Return [x, y] of the center of cell containing provided text 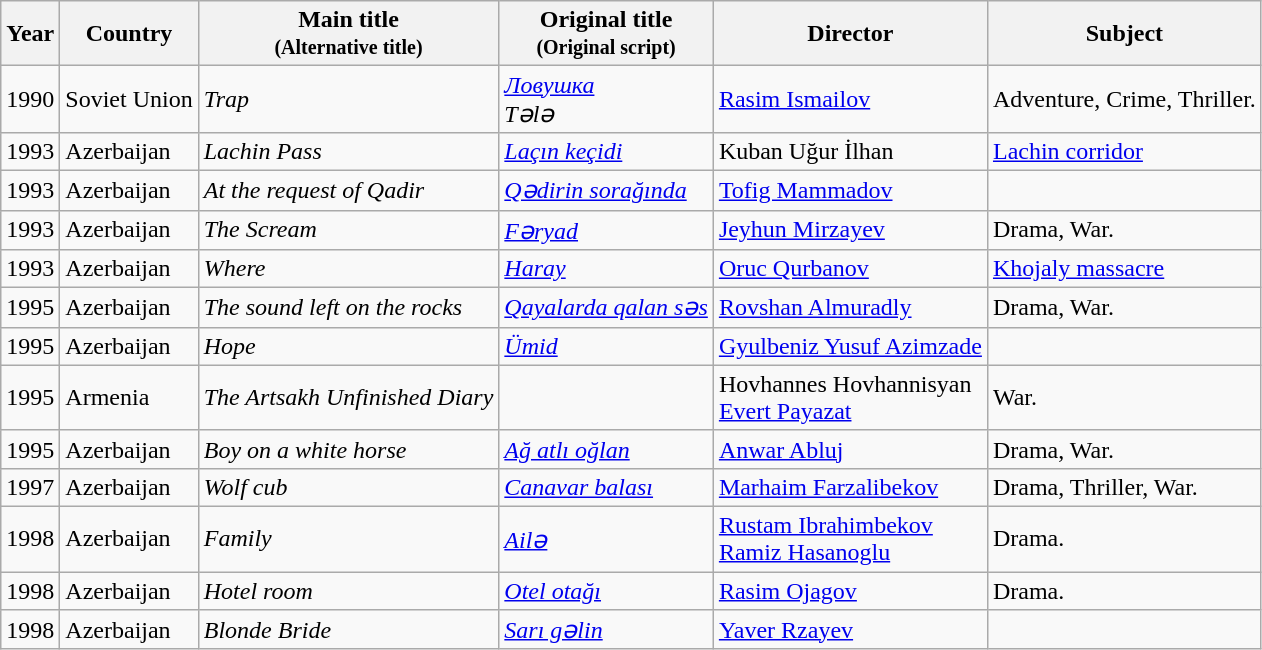
Trap [348, 100]
Hotel room [348, 591]
1997 [30, 487]
Lachin Pass [348, 151]
Armenia [129, 398]
The Artsakh Unfinished Diary [348, 398]
War. [1124, 398]
Rasim Ojagov [850, 591]
Rovshan Almuradly [850, 308]
Boy on a white horse [348, 449]
Year [30, 34]
ЛовушкаTələ [606, 100]
Main title(Alternative title) [348, 34]
At the request of Qadir [348, 190]
Soviet Union [129, 100]
Original title(Original script) [606, 34]
Laçın keçidi [606, 151]
Tofig Mammadov [850, 190]
Haray [606, 269]
Rustam IbrahimbekovRamiz Hasanoglu [850, 538]
Hope [348, 346]
Country [129, 34]
Otel otağı [606, 591]
Family [348, 538]
The Scream [348, 230]
Subject [1124, 34]
Rasim Ismailov [850, 100]
Hovhannes HovhannisyanEvert Payazat [850, 398]
Ağ atlı oğlan [606, 449]
Sarı gəlin [606, 630]
Kuban Uğur İlhan [850, 151]
Wolf cub [348, 487]
Director [850, 34]
Qayalarda qalan səs [606, 308]
Oruc Qurbanov [850, 269]
Jeyhun Mirzayev [850, 230]
Fəryad [606, 230]
Drama, Thriller, War. [1124, 487]
Ümid [606, 346]
1990 [30, 100]
Ailə [606, 538]
Gyulbeniz Yusuf Azimzade [850, 346]
Anwar Abluj [850, 449]
Qədirin sorağında [606, 190]
Marhaim Farzalibekov [850, 487]
Where [348, 269]
Blonde Bride [348, 630]
The sound left on the rocks [348, 308]
Lachin corridor [1124, 151]
Yaver Rzayev [850, 630]
Khojaly massacre [1124, 269]
Adventure, Crime, Thriller. [1124, 100]
Canavar balası [606, 487]
